Find where the given text appears and provide that cell's center as (X, Y) coordinate. 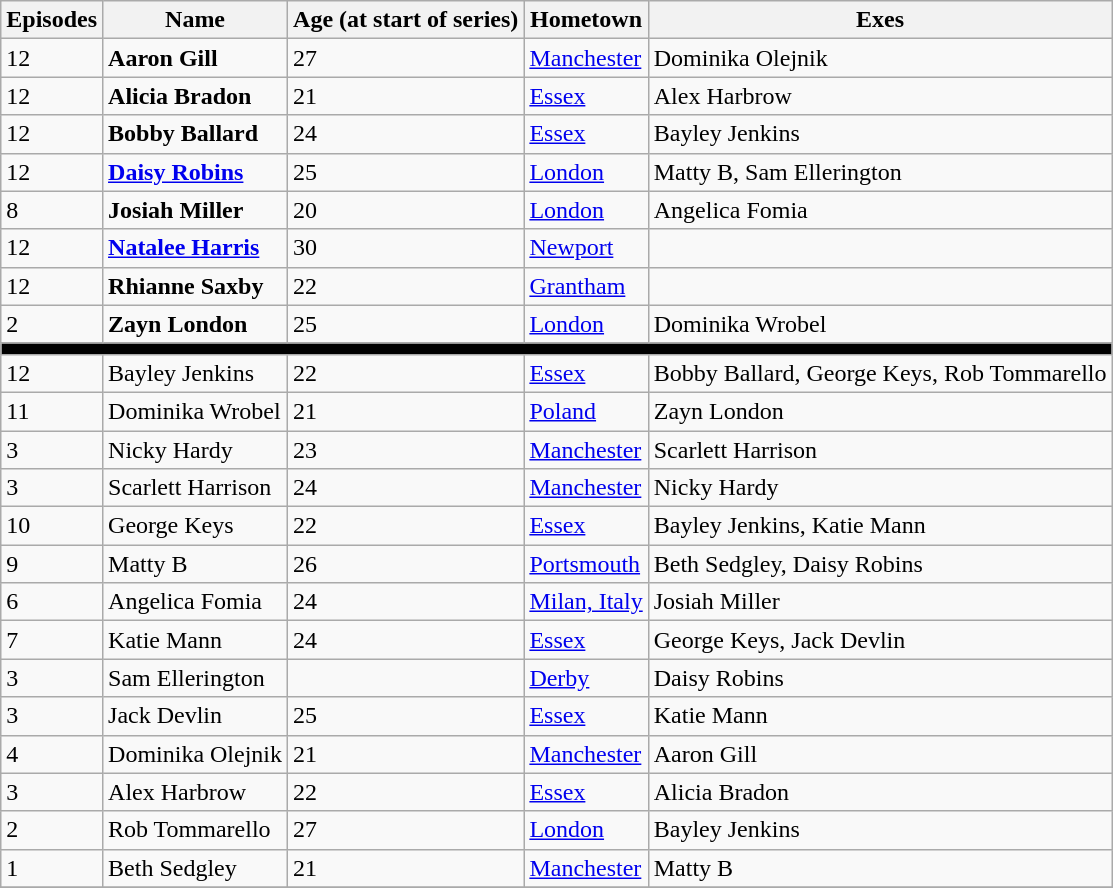
Rob Tommarello (196, 830)
Grantham (586, 286)
23 (406, 449)
Poland (586, 411)
George Keys (196, 526)
Bayley Jenkins, Katie Mann (880, 526)
Exes (880, 20)
Episodes (52, 20)
4 (52, 754)
Bobby Ballard (196, 134)
10 (52, 526)
Sam Ellerington (196, 678)
George Keys, Jack Devlin (880, 640)
1 (52, 868)
8 (52, 210)
Beth Sedgley (196, 868)
Derby (586, 678)
Milan, Italy (586, 602)
Name (196, 20)
6 (52, 602)
30 (406, 248)
26 (406, 564)
20 (406, 210)
7 (52, 640)
11 (52, 411)
9 (52, 564)
Age (at start of series) (406, 20)
Bobby Ballard, George Keys, Rob Tommarello (880, 373)
Rhianne Saxby (196, 286)
Jack Devlin (196, 716)
Matty B, Sam Ellerington (880, 172)
Beth Sedgley, Daisy Robins (880, 564)
Natalee Harris (196, 248)
Portsmouth (586, 564)
Hometown (586, 20)
Newport (586, 248)
